Identify which cell holds the provided text, then report its [x, y] central coordinate. 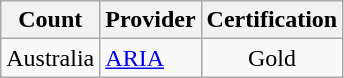
Count [50, 20]
Gold [272, 58]
Certification [272, 20]
Provider [150, 20]
Australia [50, 58]
ARIA [150, 58]
